Search for the cell housing the specified text and yield its [x, y] center coordinate. 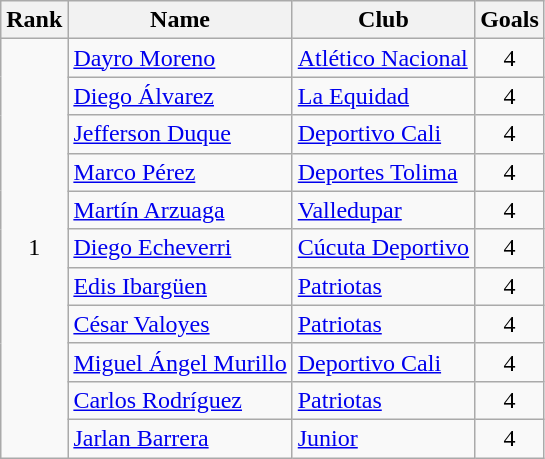
Carlos Rodríguez [180, 400]
Diego Echeverri [180, 248]
Dayro Moreno [180, 58]
Diego Álvarez [180, 96]
Jefferson Duque [180, 134]
Miguel Ángel Murillo [180, 362]
Rank [34, 20]
Valledupar [383, 210]
Junior [383, 438]
Martín Arzuaga [180, 210]
Edis Ibargüen [180, 286]
Deportes Tolima [383, 172]
1 [34, 248]
Club [383, 20]
Marco Pérez [180, 172]
Name [180, 20]
César Valoyes [180, 324]
Atlético Nacional [383, 58]
Cúcuta Deportivo [383, 248]
La Equidad [383, 96]
Jarlan Barrera [180, 438]
Goals [510, 20]
